Detect which cell encompasses the target text, then output its (x, y) center coordinate. 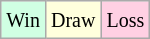
Win (24, 20)
Loss (126, 20)
Draw (72, 20)
